Extract the (X, Y) coordinate from the center of the cell holding the provided text.  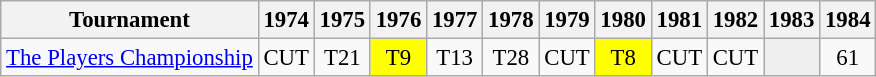
1975 (342, 20)
T28 (511, 58)
T8 (623, 58)
The Players Championship (130, 58)
1979 (567, 20)
Tournament (130, 20)
1976 (398, 20)
1981 (679, 20)
1984 (848, 20)
1980 (623, 20)
1974 (286, 20)
1982 (735, 20)
1983 (792, 20)
T9 (398, 58)
61 (848, 58)
1978 (511, 20)
1977 (455, 20)
T21 (342, 58)
T13 (455, 58)
